Scan for the cell matching the given text and deliver its [X, Y] coordinate at center. 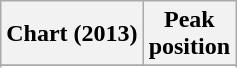
Chart (2013) [72, 34]
Peakposition [189, 34]
